Extract the [X, Y] coordinate from the center of the cell holding the provided text.  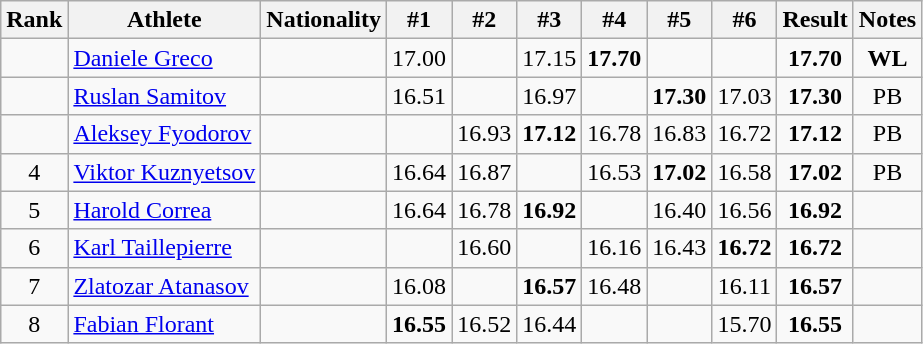
Nationality [324, 20]
#6 [744, 20]
16.16 [614, 248]
16.08 [420, 286]
6 [34, 248]
Zlatozar Atanasov [164, 286]
#5 [680, 20]
16.52 [484, 324]
16.58 [744, 172]
16.87 [484, 172]
Viktor Kuznyetsov [164, 172]
16.43 [680, 248]
WL [887, 58]
17.00 [420, 58]
8 [34, 324]
16.51 [420, 96]
Fabian Florant [164, 324]
15.70 [744, 324]
Karl Taillepierre [164, 248]
Harold Correa [164, 210]
16.93 [484, 134]
17.03 [744, 96]
16.97 [550, 96]
16.11 [744, 286]
17.15 [550, 58]
Aleksey Fyodorov [164, 134]
4 [34, 172]
16.53 [614, 172]
16.44 [550, 324]
Rank [34, 20]
Daniele Greco [164, 58]
7 [34, 286]
16.83 [680, 134]
16.40 [680, 210]
16.56 [744, 210]
Result [815, 20]
#3 [550, 20]
5 [34, 210]
#2 [484, 20]
Ruslan Samitov [164, 96]
Athlete [164, 20]
Notes [887, 20]
16.48 [614, 286]
#4 [614, 20]
#1 [420, 20]
16.60 [484, 248]
